Return the [X, Y] coordinate for the center point of the cell that contains the specified text.  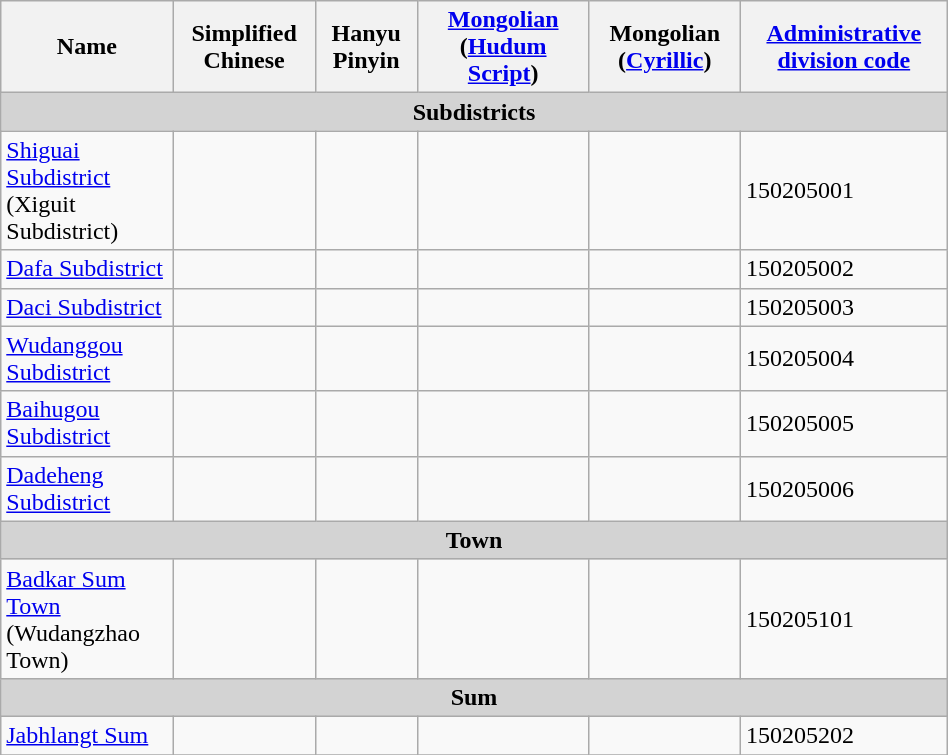
Mongolian (Cyrillic) [664, 47]
150205001 [844, 190]
150205005 [844, 424]
Subdistricts [474, 112]
Dadeheng Subdistrict [87, 488]
Shiguai Subdistrict(Xiguit Subdistrict) [87, 190]
150205003 [844, 307]
Jabhlangt Sum [87, 735]
150205002 [844, 269]
Dafa Subdistrict [87, 269]
150205006 [844, 488]
150205004 [844, 358]
Administrative division code [844, 47]
Baihugou Subdistrict [87, 424]
150205202 [844, 735]
Name [87, 47]
Badkar Sum Town(Wudangzhao Town) [87, 618]
Town [474, 540]
Simplified Chinese [244, 47]
150205101 [844, 618]
Daci Subdistrict [87, 307]
Hanyu Pinyin [366, 47]
Sum [474, 697]
Wudanggou Subdistrict [87, 358]
Mongolian (Hudum Script) [503, 47]
